Extract the (x, y) coordinate from the center of the cell holding the provided text.  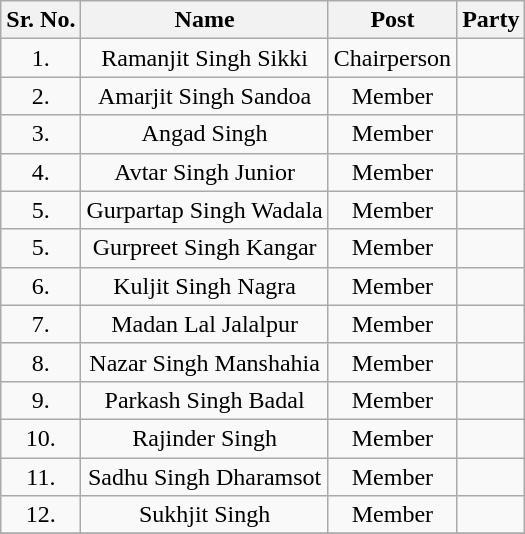
Sadhu Singh Dharamsot (204, 477)
Name (204, 20)
Madan Lal Jalalpur (204, 324)
12. (41, 515)
6. (41, 286)
Kuljit Singh Nagra (204, 286)
Chairperson (392, 58)
Amarjit Singh Sandoa (204, 96)
4. (41, 172)
Avtar Singh Junior (204, 172)
Ramanjit Singh Sikki (204, 58)
2. (41, 96)
Party (491, 20)
7. (41, 324)
Sukhjit Singh (204, 515)
11. (41, 477)
Rajinder Singh (204, 438)
Angad Singh (204, 134)
9. (41, 400)
8. (41, 362)
Sr. No. (41, 20)
Post (392, 20)
Nazar Singh Manshahia (204, 362)
Parkash Singh Badal (204, 400)
10. (41, 438)
Gurpartap Singh Wadala (204, 210)
Gurpreet Singh Kangar (204, 248)
3. (41, 134)
1. (41, 58)
